Extract the [x, y] coordinate from the center of the cell holding the provided text.  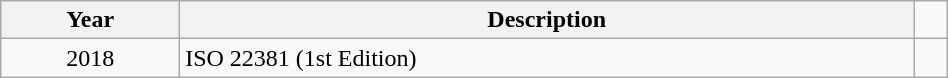
2018 [90, 58]
Description [547, 20]
Year [90, 20]
ISO 22381 (1st Edition) [547, 58]
